Return (x, y) of the center of cell containing provided text 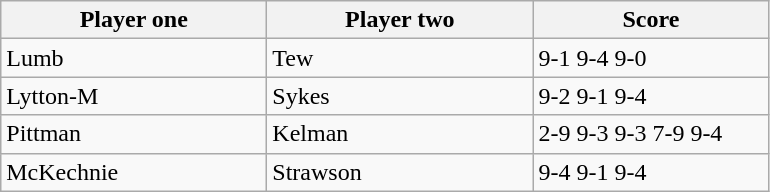
9-4 9-1 9-4 (651, 172)
Lytton-M (134, 96)
McKechnie (134, 172)
Player one (134, 20)
Tew (400, 58)
Kelman (400, 134)
Strawson (400, 172)
Sykes (400, 96)
9-2 9-1 9-4 (651, 96)
Pittman (134, 134)
Player two (400, 20)
Lumb (134, 58)
2-9 9-3 9-3 7-9 9-4 (651, 134)
9-1 9-4 9-0 (651, 58)
Score (651, 20)
